Search for the cell housing the specified text and yield its (X, Y) center coordinate. 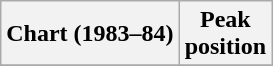
Chart (1983–84) (90, 34)
Peakposition (225, 34)
